Extract the [x, y] coordinate from the center of the cell holding the provided text.  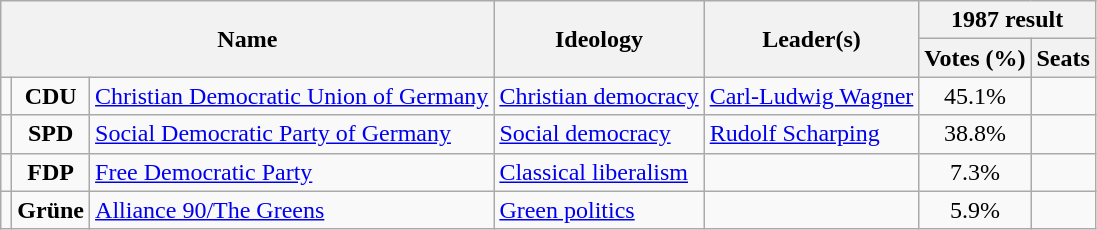
CDU [51, 96]
Ideology [599, 39]
Christian Democratic Union of Germany [292, 96]
Social Democratic Party of Germany [292, 134]
Free Democratic Party [292, 172]
Name [248, 39]
45.1% [975, 96]
Votes (%) [975, 58]
Classical liberalism [599, 172]
Carl-Ludwig Wagner [812, 96]
Green politics [599, 210]
Seats [1063, 58]
Leader(s) [812, 39]
Rudolf Scharping [812, 134]
Social democracy [599, 134]
Grüne [51, 210]
SPD [51, 134]
5.9% [975, 210]
FDP [51, 172]
38.8% [975, 134]
7.3% [975, 172]
1987 result [1008, 20]
Alliance 90/The Greens [292, 210]
Christian democracy [599, 96]
